Provide the [X, Y] coordinate of the cell's center where the given text is located.  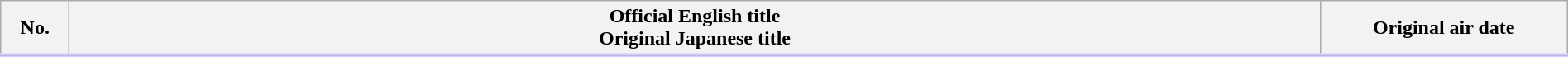
Original air date [1444, 28]
Official English titleOriginal Japanese title [695, 28]
No. [35, 28]
